Determine the (x, y) coordinate at the center of the cell enclosing the given text.  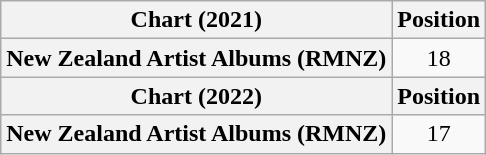
Chart (2022) (196, 96)
Chart (2021) (196, 20)
18 (439, 58)
17 (439, 134)
